Determine the (X, Y) coordinate at the center of the cell enclosing the given text.  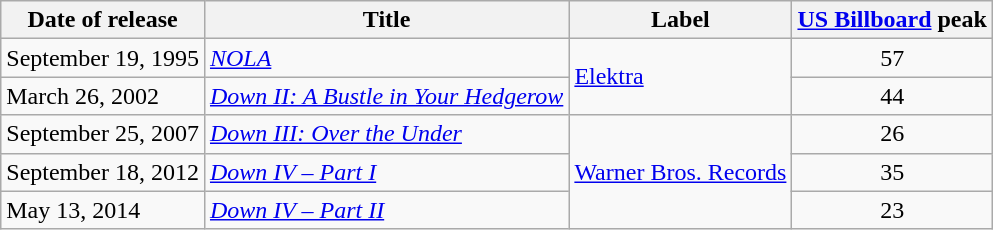
September 25, 2007 (103, 134)
44 (892, 96)
September 19, 1995 (103, 58)
March 26, 2002 (103, 96)
Down II: A Bustle in Your Hedgerow (386, 96)
Elektra (680, 77)
Title (386, 20)
Date of release (103, 20)
Down IV – Part II (386, 210)
Down IV – Part I (386, 172)
NOLA (386, 58)
US Billboard peak (892, 20)
Warner Bros. Records (680, 172)
May 13, 2014 (103, 210)
35 (892, 172)
23 (892, 210)
57 (892, 58)
September 18, 2012 (103, 172)
Down III: Over the Under (386, 134)
26 (892, 134)
Label (680, 20)
